Locate the cell with the specified text and output its (X, Y) center coordinate. 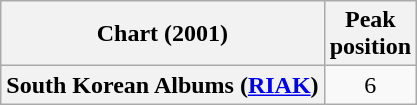
Peakposition (370, 34)
6 (370, 85)
Chart (2001) (162, 34)
South Korean Albums (RIAK) (162, 85)
